Scan for the cell matching the given text and deliver its [X, Y] coordinate at center. 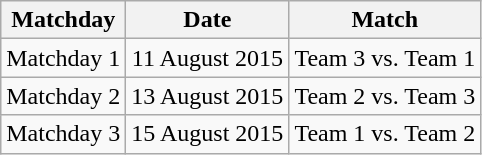
13 August 2015 [208, 96]
Matchday 2 [64, 96]
Team 3 vs. Team 1 [385, 58]
Matchday 3 [64, 134]
Matchday [64, 20]
Matchday 1 [64, 58]
Team 2 vs. Team 3 [385, 96]
Team 1 vs. Team 2 [385, 134]
15 August 2015 [208, 134]
Match [385, 20]
11 August 2015 [208, 58]
Date [208, 20]
